From the cell containing the given text, extract its center point as [X, Y] coordinate. 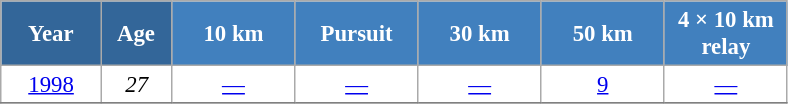
10 km [234, 34]
30 km [480, 34]
9 [602, 85]
Age [136, 34]
Year [52, 34]
27 [136, 85]
50 km [602, 34]
Pursuit [356, 34]
1998 [52, 85]
4 × 10 km relay [726, 34]
